Output the [x, y] coordinate of the center of the cell containing the given text.  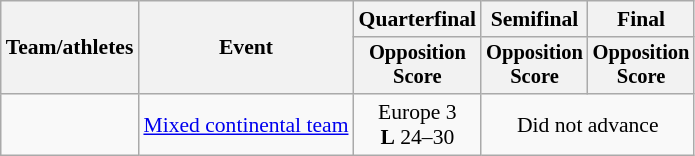
Team/athletes [70, 48]
Mixed continental team [246, 124]
Final [642, 19]
Semifinal [534, 19]
Europe 3L 24–30 [418, 124]
Quarterfinal [418, 19]
Event [246, 48]
Did not advance [588, 124]
